Provide the [X, Y] coordinate of the cell's center where the given text is located.  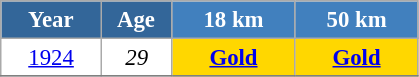
1924 [52, 58]
29 [136, 58]
Age [136, 20]
50 km [356, 20]
18 km [234, 20]
Year [52, 20]
